Search for the cell housing the specified text and yield its (x, y) center coordinate. 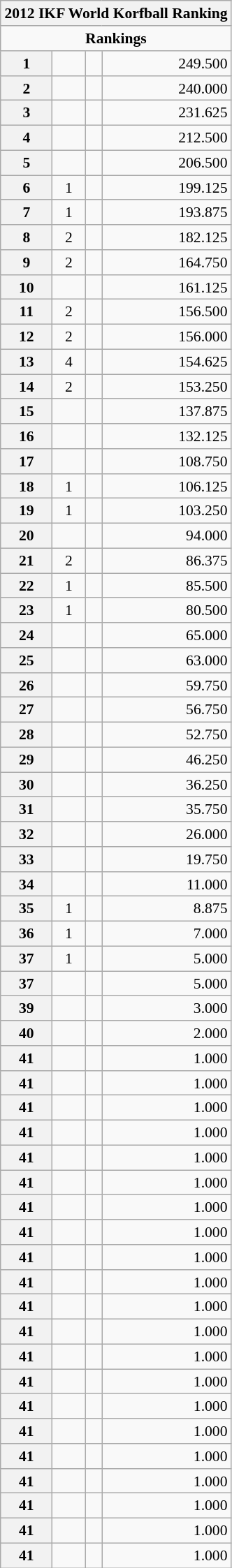
2.000 (166, 1033)
3.000 (166, 1008)
27 (27, 710)
29 (27, 760)
206.500 (166, 163)
103.250 (166, 511)
46.250 (166, 760)
65.000 (166, 635)
199.125 (166, 188)
40 (27, 1033)
36 (27, 933)
153.250 (166, 387)
22 (27, 586)
2012 IKF World Korfball Ranking (116, 13)
8.875 (166, 909)
26 (27, 685)
63.000 (166, 660)
164.750 (166, 262)
39 (27, 1008)
11 (27, 312)
35 (27, 909)
161.125 (166, 287)
56.750 (166, 710)
15 (27, 411)
59.750 (166, 685)
106.125 (166, 486)
24 (27, 635)
30 (27, 785)
19 (27, 511)
7 (27, 212)
23 (27, 610)
Rankings (116, 38)
156.500 (166, 312)
94.000 (166, 535)
8 (27, 237)
32 (27, 834)
11.000 (166, 884)
17 (27, 461)
80.500 (166, 610)
21 (27, 561)
16 (27, 436)
154.625 (166, 362)
19.750 (166, 859)
193.875 (166, 212)
5 (27, 163)
231.625 (166, 113)
6 (27, 188)
249.500 (166, 64)
18 (27, 486)
85.500 (166, 586)
36.250 (166, 785)
31 (27, 809)
108.750 (166, 461)
10 (27, 287)
9 (27, 262)
13 (27, 362)
7.000 (166, 933)
33 (27, 859)
26.000 (166, 834)
137.875 (166, 411)
212.500 (166, 138)
86.375 (166, 561)
182.125 (166, 237)
20 (27, 535)
12 (27, 336)
240.000 (166, 88)
25 (27, 660)
34 (27, 884)
132.125 (166, 436)
14 (27, 387)
3 (27, 113)
156.000 (166, 336)
28 (27, 734)
35.750 (166, 809)
52.750 (166, 734)
